Find where the given text appears and provide that cell's center as (X, Y) coordinate. 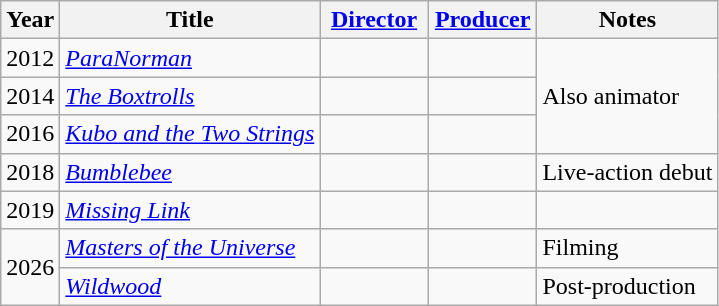
Wildwood (190, 286)
Bumblebee (190, 172)
2019 (30, 210)
Title (190, 20)
Masters of the Universe (190, 248)
Year (30, 20)
2016 (30, 134)
Live-action debut (628, 172)
2014 (30, 96)
Notes (628, 20)
2012 (30, 58)
Director (374, 20)
Post-production (628, 286)
ParaNorman (190, 58)
2026 (30, 267)
Kubo and the Two Strings (190, 134)
Filming (628, 248)
2018 (30, 172)
Missing Link (190, 210)
The Boxtrolls (190, 96)
Producer (482, 20)
Also animator (628, 96)
